Extract the [x, y] coordinate from the center of the cell holding the provided text.  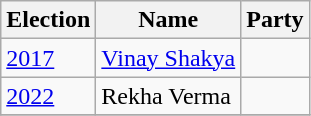
Election [48, 20]
2017 [48, 58]
Vinay Shakya [168, 58]
2022 [48, 96]
Name [168, 20]
Party [275, 20]
Rekha Verma [168, 96]
